Provide the [x, y] coordinate of the cell's center where the given text is located.  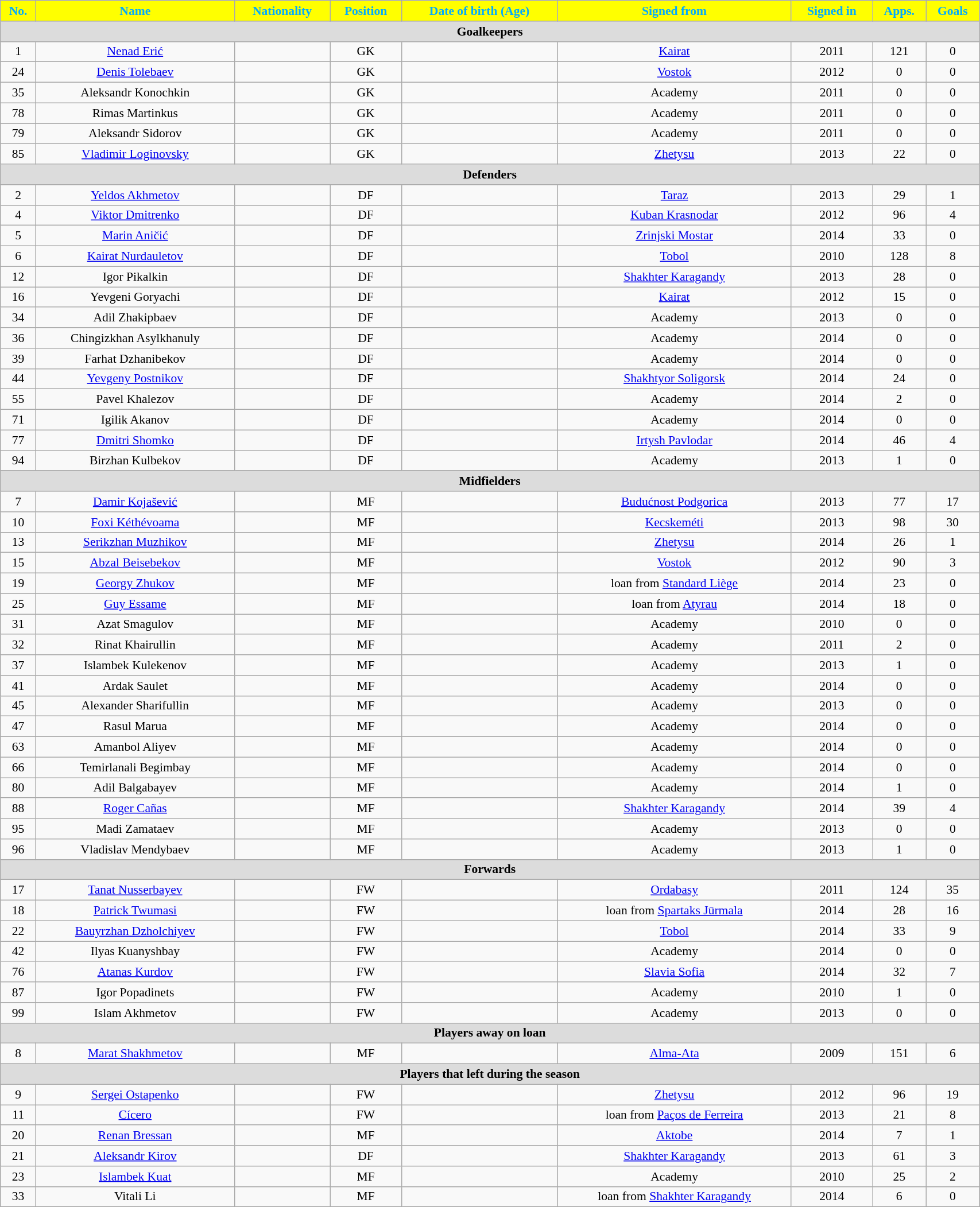
loan from Spartaks Jūrmala [674, 911]
Igilik Akanov [135, 420]
Irtysh Pavlodar [674, 440]
55 [18, 399]
Ordabasy [674, 890]
Georgy Zhukov [135, 584]
99 [18, 1013]
151 [899, 1054]
Dmitri Shomko [135, 440]
13 [18, 542]
Renan Bressan [135, 1136]
Players away on loan [490, 1033]
loan from Paços de Ferreira [674, 1115]
36 [18, 338]
88 [18, 809]
Signed from [674, 11]
Slavia Sofia [674, 972]
Temirlanali Begimbay [135, 767]
Guy Essame [135, 604]
85 [18, 154]
loan from Shakhter Karagandy [674, 1197]
79 [18, 134]
Viktor Dmitrenko [135, 215]
Roger Cañas [135, 809]
Denis Tolebaev [135, 72]
Aleksandr Sidorov [135, 134]
Alexander Sharifullin [135, 706]
Yevgeny Postnikov [135, 379]
Damir Kojašević [135, 502]
Budućnost Podgorica [674, 502]
Yevgeni Goryachi [135, 297]
94 [18, 461]
95 [18, 829]
Vitali Li [135, 1197]
Bauyrzhan Dzholchiyev [135, 931]
Zrinjski Mostar [674, 236]
Ardak Saulet [135, 686]
No. [18, 11]
87 [18, 992]
90 [899, 563]
Players that left during the season [490, 1074]
Yeldos Akhmetov [135, 195]
71 [18, 420]
31 [18, 624]
Serikzhan Muzhikov [135, 542]
Kairat Nurdauletov [135, 257]
Adil Zhakipbaev [135, 318]
30 [953, 522]
12 [18, 277]
26 [899, 542]
121 [899, 52]
76 [18, 972]
41 [18, 686]
loan from Atyrau [674, 604]
5 [18, 236]
Islam Akhmetov [135, 1013]
Ilyas Kuanyshbay [135, 952]
29 [899, 195]
47 [18, 727]
loan from Standard Liège [674, 584]
128 [899, 257]
37 [18, 665]
Aleksandr Konochkin [135, 93]
Forwards [490, 870]
Rimas Martinkus [135, 113]
Nationality [282, 11]
42 [18, 952]
Vladislav Mendybaev [135, 849]
Aktobe [674, 1136]
Azat Smagulov [135, 624]
Defenders [490, 174]
Amanbol Aliyev [135, 747]
Aleksandr Kirov [135, 1156]
Taraz [674, 195]
Rasul Marua [135, 727]
61 [899, 1156]
Cícero [135, 1115]
98 [899, 522]
Goalkeepers [490, 32]
Vladimir Loginovsky [135, 154]
Sergei Ostapenko [135, 1095]
80 [18, 788]
Pavel Khalezov [135, 399]
34 [18, 318]
Tanat Nusserbayev [135, 890]
Date of birth (Age) [479, 11]
Atanas Kurdov [135, 972]
Name [135, 11]
Apps. [899, 11]
124 [899, 890]
11 [18, 1115]
Farhat Dzhanibekov [135, 359]
Islambek Kulekenov [135, 665]
Nenad Erić [135, 52]
Kecskeméti [674, 522]
10 [18, 522]
Alma-Ata [674, 1054]
Adil Balgabayev [135, 788]
Madi Zamataev [135, 829]
Midfielders [490, 482]
Kuban Krasnodar [674, 215]
20 [18, 1136]
Islambek Kuat [135, 1177]
Marat Shakhmetov [135, 1054]
66 [18, 767]
2009 [831, 1054]
78 [18, 113]
Patrick Twumasi [135, 911]
45 [18, 706]
Abzal Beisebekov [135, 563]
Chingizkhan Asylkhanuly [135, 338]
63 [18, 747]
Position [366, 11]
Shakhtyor Soligorsk [674, 379]
Foxi Kéthévoama [135, 522]
Birzhan Kulbekov [135, 461]
Igor Popadinets [135, 992]
Goals [953, 11]
Rinat Khairullin [135, 645]
46 [899, 440]
44 [18, 379]
Igor Pikalkin [135, 277]
Marin Aničić [135, 236]
Signed in [831, 11]
